Find where the given text appears and provide that cell's center as [x, y] coordinate. 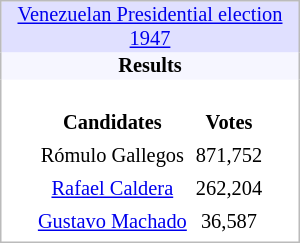
Votes [228, 122]
Candidates Votes Rómulo Gallegos 871,752 Rafael Caldera 262,204 Gustavo Machado 36,587 [150, 162]
Gustavo Machado [112, 222]
871,752 [228, 156]
Results [150, 66]
262,204 [228, 188]
Venezuelan Presidential election 1947 [150, 27]
Rafael Caldera [112, 188]
Candidates [112, 122]
Rómulo Gallegos [112, 156]
36,587 [228, 222]
